Return the (x, y) coordinate for the center point of the cell that contains the specified text.  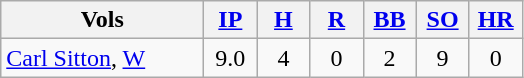
H (284, 20)
4 (284, 58)
9.0 (230, 58)
IP (230, 20)
2 (390, 58)
Vols (102, 20)
9 (442, 58)
HR (496, 20)
R (336, 20)
BB (390, 20)
Carl Sitton, W (102, 58)
SO (442, 20)
